Capture the cell that displays the provided text and extract its [X, Y] central coordinate. 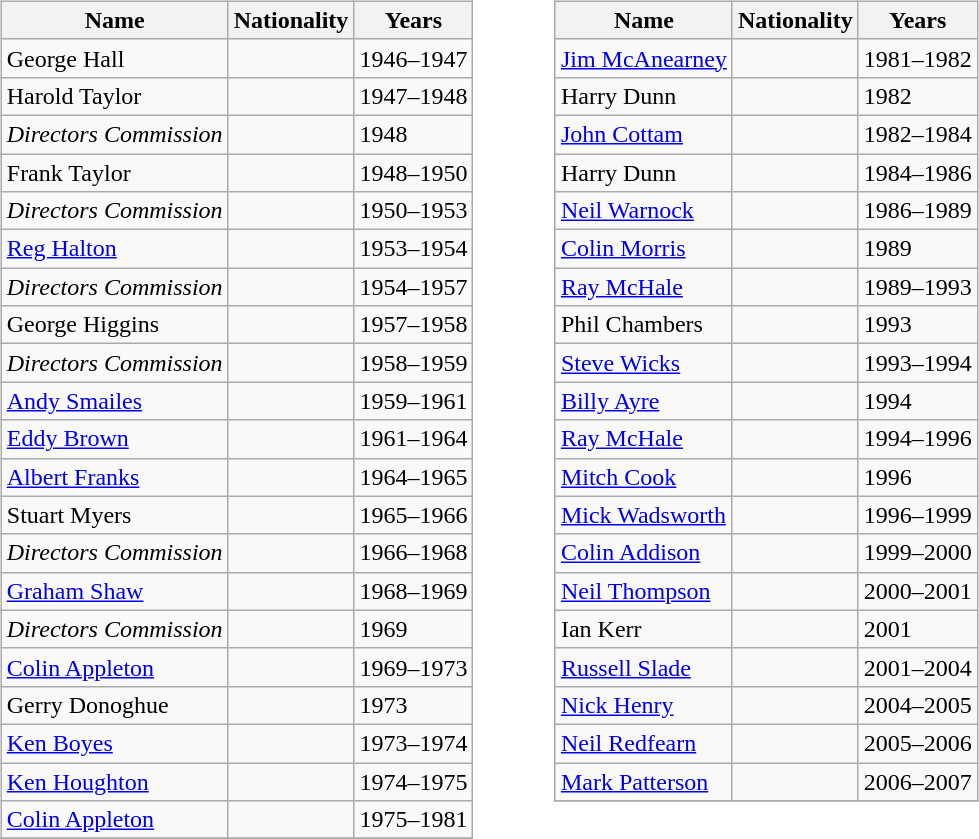
1973–1974 [414, 743]
Reg Halton [114, 249]
2005–2006 [918, 743]
1975–1981 [414, 820]
Ken Boyes [114, 743]
1981–1982 [918, 58]
2001 [918, 629]
1961–1964 [414, 439]
2004–2005 [918, 705]
1957–1958 [414, 325]
1996 [918, 477]
Stuart Myers [114, 515]
2001–2004 [918, 667]
Billy Ayre [644, 401]
1993–1994 [918, 363]
1964–1965 [414, 477]
1974–1975 [414, 781]
Andy Smailes [114, 401]
2006–2007 [918, 781]
Colin Addison [644, 553]
1954–1957 [414, 287]
Albert Franks [114, 477]
1982–1984 [918, 134]
George Higgins [114, 325]
Russell Slade [644, 667]
John Cottam [644, 134]
1999–2000 [918, 553]
1947–1948 [414, 96]
1959–1961 [414, 401]
Neil Warnock [644, 211]
1950–1953 [414, 211]
1989–1993 [918, 287]
Frank Taylor [114, 173]
Ken Houghton [114, 781]
2000–2001 [918, 591]
1994–1996 [918, 439]
1982 [918, 96]
Neil Thompson [644, 591]
1965–1966 [414, 515]
1996–1999 [918, 515]
1953–1954 [414, 249]
Steve Wicks [644, 363]
Jim McAnearney [644, 58]
1946–1947 [414, 58]
Gerry Donoghue [114, 705]
1966–1968 [414, 553]
Ian Kerr [644, 629]
1948 [414, 134]
1989 [918, 249]
Nick Henry [644, 705]
1958–1959 [414, 363]
Mark Patterson [644, 781]
Neil Redfearn [644, 743]
Phil Chambers [644, 325]
1986–1989 [918, 211]
Harold Taylor [114, 96]
1969 [414, 629]
1994 [918, 401]
1993 [918, 325]
Mick Wadsworth [644, 515]
1968–1969 [414, 591]
1948–1950 [414, 173]
1969–1973 [414, 667]
Colin Morris [644, 249]
Mitch Cook [644, 477]
Eddy Brown [114, 439]
George Hall [114, 58]
1973 [414, 705]
Graham Shaw [114, 591]
1984–1986 [918, 173]
